Extract the (x, y) coordinate from the center of the cell holding the provided text.  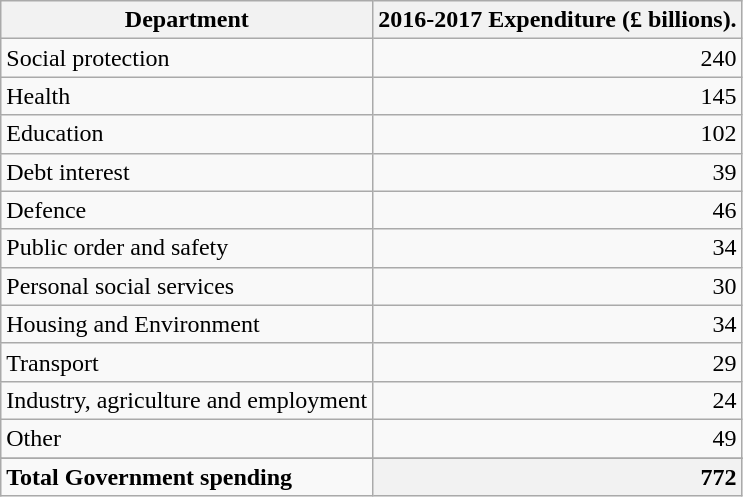
Public order and safety (187, 248)
Total Government spending (187, 477)
772 (558, 477)
Defence (187, 210)
46 (558, 210)
Other (187, 438)
Social protection (187, 58)
145 (558, 96)
Industry, agriculture and employment (187, 400)
Department (187, 20)
2016-2017 Expenditure (£ billions). (558, 20)
Transport (187, 362)
30 (558, 286)
39 (558, 172)
Personal social services (187, 286)
Education (187, 134)
102 (558, 134)
24 (558, 400)
240 (558, 58)
Debt interest (187, 172)
29 (558, 362)
Housing and Environment (187, 324)
Health (187, 96)
49 (558, 438)
